From the cell containing the given text, extract its center point as (x, y) coordinate. 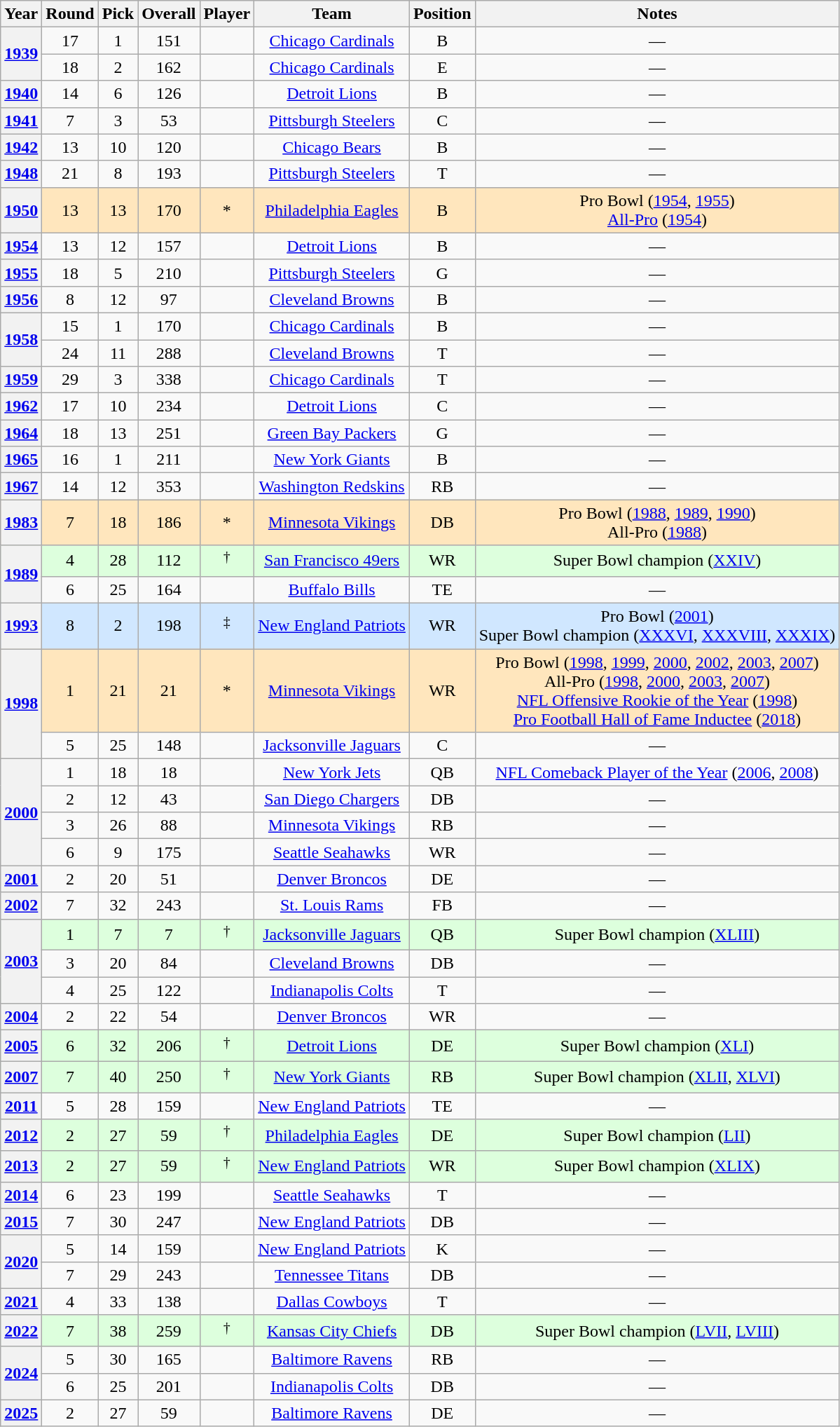
NFL Comeback Player of the Year (2006, 2008) (657, 772)
97 (169, 299)
250 (169, 1077)
338 (169, 380)
Green Bay Packers (332, 433)
2002 (21, 906)
211 (169, 460)
Super Bowl champion (XXIV) (657, 561)
1967 (21, 486)
210 (169, 273)
165 (169, 1360)
126 (169, 94)
122 (169, 990)
16 (70, 460)
24 (70, 353)
1941 (21, 121)
251 (169, 433)
148 (169, 746)
Pro Bowl (2001) Super Bowl champion (XXXVI, XXXVIII, XXXIX) (657, 627)
112 (169, 561)
Team (332, 14)
Buffalo Bills (332, 589)
1962 (21, 407)
Dallas Cowboys (332, 1302)
Year (21, 14)
193 (169, 174)
1989 (21, 575)
234 (169, 407)
San Francisco 49ers (332, 561)
2013 (21, 1166)
120 (169, 147)
1948 (21, 174)
Kansas City Chiefs (332, 1330)
New York Jets (332, 772)
Super Bowl champion (LVII, LVIII) (657, 1330)
247 (169, 1222)
84 (169, 964)
2007 (21, 1077)
St. Louis Rams (332, 906)
206 (169, 1046)
Position (442, 14)
2024 (21, 1373)
Chicago Bears (332, 147)
53 (169, 121)
Super Bowl champion (XLI) (657, 1046)
Washington Redskins (332, 486)
11 (118, 353)
9 (118, 852)
Player (227, 14)
198 (169, 627)
Overall (169, 14)
Tennessee Titans (332, 1275)
1950 (21, 210)
1942 (21, 147)
2003 (21, 962)
Pick (118, 14)
Pro Bowl (1988, 1989, 1990) All-Pro (1988) (657, 523)
San Diego Chargers (332, 799)
157 (169, 246)
2005 (21, 1046)
1958 (21, 339)
2022 (21, 1330)
2011 (21, 1106)
Super Bowl champion (LII) (657, 1135)
Super Bowl champion (XLIII) (657, 935)
22 (118, 1017)
186 (169, 523)
288 (169, 353)
23 (118, 1195)
2001 (21, 879)
1939 (21, 54)
138 (169, 1302)
164 (169, 589)
162 (169, 67)
Pro Bowl (1954, 1955) All-Pro (1954) (657, 210)
2021 (21, 1302)
1964 (21, 433)
1998 (21, 704)
2014 (21, 1195)
1983 (21, 523)
43 (169, 799)
259 (169, 1330)
‡ (227, 627)
33 (118, 1302)
Notes (657, 14)
2025 (21, 1413)
40 (118, 1077)
Super Bowl champion (XLIX) (657, 1166)
E (442, 67)
1959 (21, 380)
175 (169, 852)
15 (70, 326)
1965 (21, 460)
1993 (21, 627)
1955 (21, 273)
26 (118, 826)
2012 (21, 1135)
353 (169, 486)
88 (169, 826)
K (442, 1248)
199 (169, 1195)
1940 (21, 94)
151 (169, 41)
51 (169, 879)
2000 (21, 812)
2020 (21, 1262)
2015 (21, 1222)
Round (70, 14)
Super Bowl champion (XLII, XLVI) (657, 1077)
FB (442, 906)
54 (169, 1017)
201 (169, 1386)
38 (118, 1330)
1954 (21, 246)
2004 (21, 1017)
1956 (21, 299)
